Search for the cell housing the specified text and yield its (x, y) center coordinate. 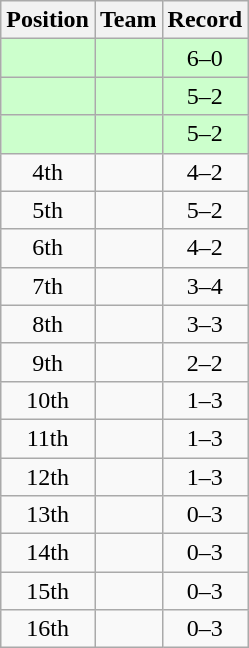
10th (48, 400)
6–0 (205, 58)
12th (48, 477)
9th (48, 362)
15th (48, 591)
8th (48, 324)
Position (48, 20)
2–2 (205, 362)
6th (48, 248)
14th (48, 553)
3–4 (205, 286)
13th (48, 515)
5th (48, 210)
3–3 (205, 324)
Record (205, 20)
16th (48, 629)
4th (48, 172)
11th (48, 438)
Team (128, 20)
7th (48, 286)
